Detect which cell encompasses the target text, then output its (X, Y) center coordinate. 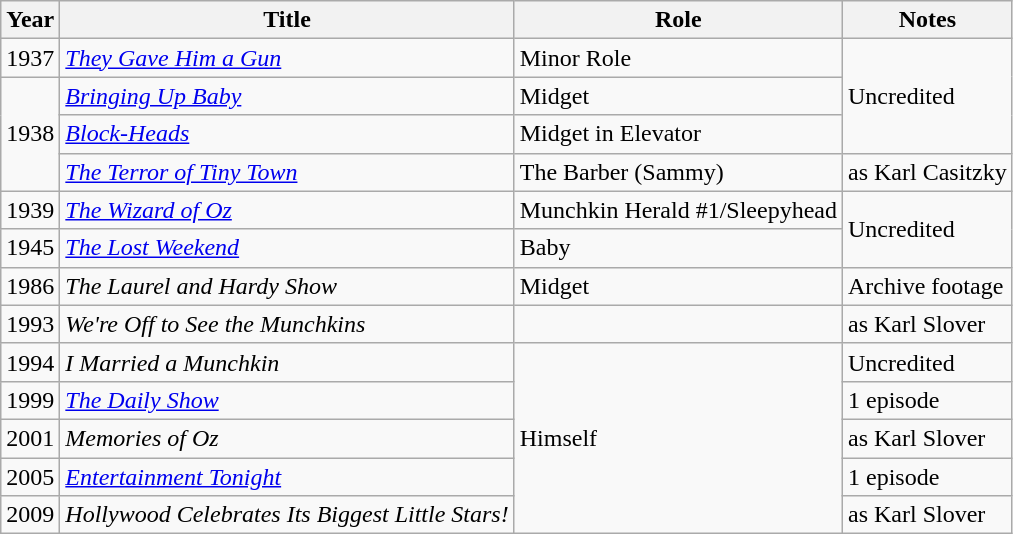
as Karl Casitzky (928, 172)
Memories of Oz (287, 438)
1986 (30, 286)
Midget in Elevator (678, 134)
They Gave Him a Gun (287, 58)
1939 (30, 210)
Bringing Up Baby (287, 96)
1994 (30, 362)
Year (30, 20)
2009 (30, 515)
Minor Role (678, 58)
Himself (678, 438)
Role (678, 20)
Munchkin Herald #1/Sleepyhead (678, 210)
The Wizard of Oz (287, 210)
The Daily Show (287, 400)
The Laurel and Hardy Show (287, 286)
2001 (30, 438)
1993 (30, 324)
The Barber (Sammy) (678, 172)
Hollywood Celebrates Its Biggest Little Stars! (287, 515)
1937 (30, 58)
The Terror of Tiny Town (287, 172)
We're Off to See the Munchkins (287, 324)
2005 (30, 477)
The Lost Weekend (287, 248)
Archive footage (928, 286)
1945 (30, 248)
Block-Heads (287, 134)
I Married a Munchkin (287, 362)
Notes (928, 20)
Title (287, 20)
1938 (30, 134)
1999 (30, 400)
Baby (678, 248)
Entertainment Tonight (287, 477)
